Search for the cell housing the specified text and yield its (X, Y) center coordinate. 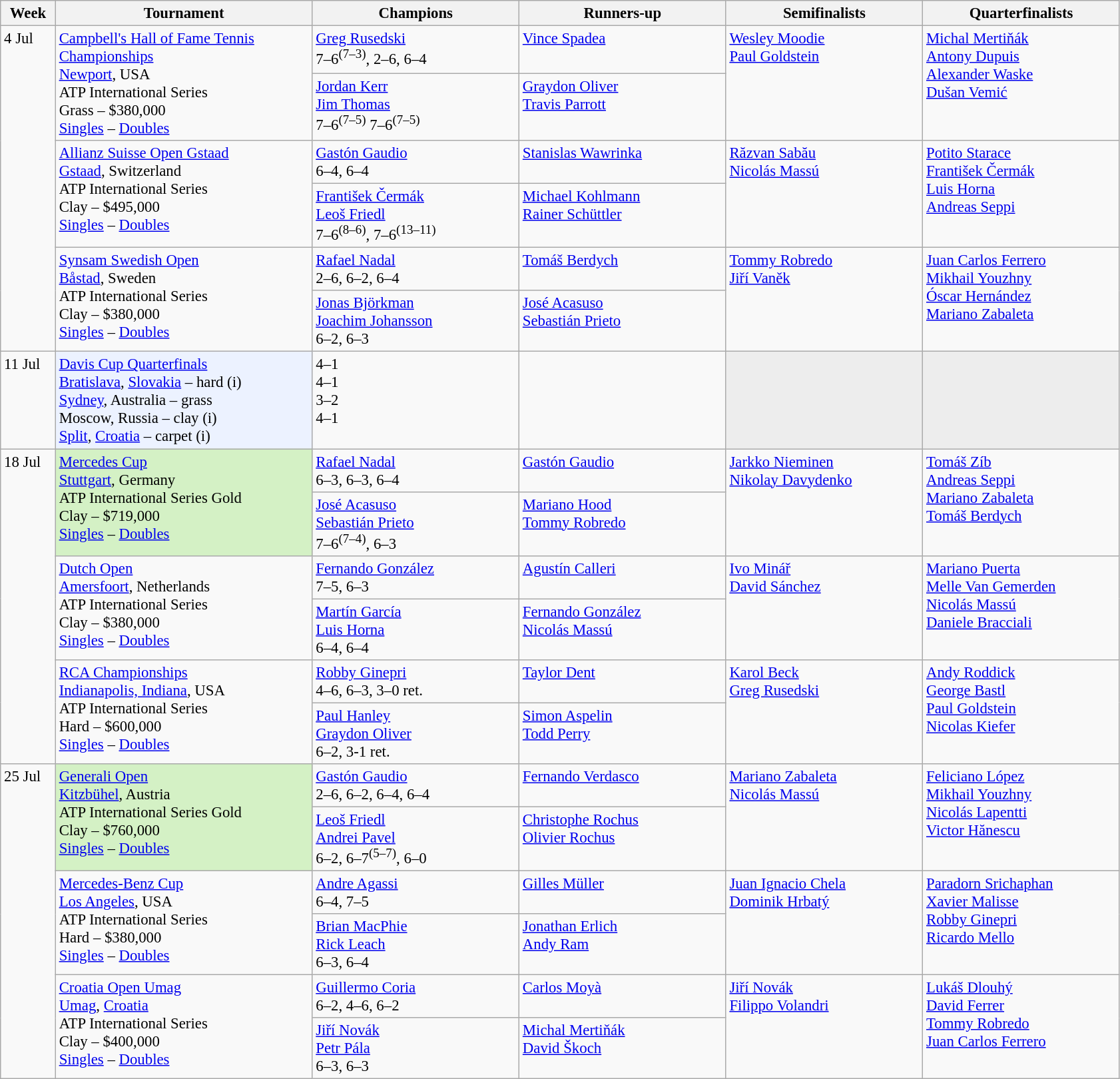
18 Jul (28, 606)
Generali Open Kitzbühel, AustriaATP International Series GoldClay – $760,000 Singles – Doubles (184, 818)
Tomáš Berdych (623, 269)
Jiří Novák Filippo Volandri (824, 1027)
Răzvan Sabău Nicolás Massú (824, 194)
Jordan Kerr Jim Thomas 7–6(7–5) 7–6(7–5) (416, 107)
František Čermák Leoš Friedl 7–6(8–6), 7–6(13–11) (416, 216)
Fernando González Nicolás Massú (623, 629)
25 Jul (28, 922)
José Acasuso Sebastián Prieto (623, 321)
Champions (416, 13)
Mariano Puerta Melle Van Gemerden Nicolás Massú Daniele Bracciali (1021, 607)
Runners-up (623, 13)
Greg Rusedski 7–6(7–3), 2–6, 6–4 (416, 50)
Guillermo Coria 6–2, 4–6, 6–2 (416, 996)
Semifinalists (824, 13)
4–1 4–1 3–2 4–1 (416, 400)
Karol Beck Greg Rusedski (824, 712)
Jarkko Nieminen Nikolay Davydenko (824, 502)
Stanislas Wawrinka (623, 163)
Gastón Gaudio 2–6, 6–2, 6–4, 6–4 (416, 786)
Feliciano López Mikhail Youzhny Nicolás Lapentti Victor Hănescu (1021, 818)
Michal Mertiňák David Škoch (623, 1048)
Paradorn Srichaphan Xavier Malisse Robby Ginepri Ricardo Mello (1021, 923)
Allianz Suisse Open GstaadGstaad, SwitzerlandATP International SeriesClay – $495,000 Singles – Doubles (184, 194)
Campbell's Hall of Fame Tennis Championships Newport, USAATP International SeriesGrass – $380,000 Singles – Doubles (184, 84)
Agustín Calleri (623, 577)
Christophe Rochus Olivier Rochus (623, 839)
Ivo Minář David Sánchez (824, 607)
Wesley Moodie Paul Goldstein (824, 84)
Leoš Friedl Andrei Pavel 6–2, 6–7(5–7), 6–0 (416, 839)
Robby Ginepri 4–6, 6–3, 3–0 ret. (416, 682)
Potito Starace František Čermák Luis Horna Andreas Seppi (1021, 194)
Andre Agassi 6–4, 7–5 (416, 893)
Tommy Robredo Jiří Vaněk (824, 300)
Graydon Oliver Travis Parrott (623, 107)
Mercedes Cup Stuttgart, GermanyATP International Series GoldClay – $719,000 Singles – Doubles (184, 502)
Jonas Björkman Joachim Johansson 6–2, 6–3 (416, 321)
Rafael Nadal 6–3, 6–3, 6–4 (416, 470)
Dutch Open Amersfoort, NetherlandsATP International SeriesClay – $380,000 Singles – Doubles (184, 607)
Brian MacPhie Rick Leach 6–3, 6–4 (416, 944)
Tomáš Zíb Andreas Seppi Mariano Zabaleta Tomáš Berdych (1021, 502)
Gastón Gaudio 6–4, 6–4 (416, 163)
Croatia Open Umag Umag, CroatiaATP International SeriesClay – $400,000 Singles – Doubles (184, 1027)
4 Jul (28, 189)
Mercedes-Benz Cup Los Angeles, USAATP International SeriesHard – $380,000 Singles – Doubles (184, 923)
Martín García Luis Horna 6–4, 6–4 (416, 629)
Simon Aspelin Todd Perry (623, 733)
Andy Roddick George Bastl Paul Goldstein Nicolas Kiefer (1021, 712)
Carlos Moyà (623, 996)
Michal Mertiňák Antony Dupuis Alexander Waske Dušan Vemić (1021, 84)
Tournament (184, 13)
Mariano Zabaleta Nicolás Massú (824, 818)
José Acasuso Sebastián Prieto 7–6(7–4), 6–3 (416, 524)
Davis Cup Quarterfinals Bratislava, Slovakia – hard (i) Sydney, Australia – grass Moscow, Russia – clay (i) Split, Croatia – carpet (i) (184, 400)
Quarterfinalists (1021, 13)
Mariano Hood Tommy Robredo (623, 524)
Rafael Nadal 2–6, 6–2, 6–4 (416, 269)
Juan Ignacio Chela Dominik Hrbatý (824, 923)
Juan Carlos Ferrero Mikhail Youzhny Óscar Hernández Mariano Zabaleta (1021, 300)
RCA Championships Indianapolis, Indiana, USAATP International SeriesHard – $600,000 Singles – Doubles (184, 712)
Paul Hanley Graydon Oliver 6–2, 3-1 ret. (416, 733)
11 Jul (28, 400)
Fernando Verdasco (623, 786)
Michael Kohlmann Rainer Schüttler (623, 216)
Synsam Swedish Open Båstad, SwedenATP International SeriesClay – $380,000 Singles – Doubles (184, 300)
Fernando González 7–5, 6–3 (416, 577)
Jiří Novák Petr Pála 6–3, 6–3 (416, 1048)
Lukáš Dlouhý David Ferrer Tommy Robredo Juan Carlos Ferrero (1021, 1027)
Gilles Müller (623, 893)
Vince Spadea (623, 50)
Jonathan Erlich Andy Ram (623, 944)
Gastón Gaudio (623, 470)
Taylor Dent (623, 682)
Week (28, 13)
